Scan for the cell matching the given text and deliver its [X, Y] coordinate at center. 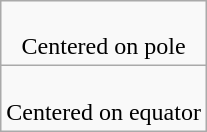
Centered on equator [104, 98]
Centered on pole [104, 34]
